Pinpoint the cell where the given text exists, returning its (X, Y) midpoint coordinate. 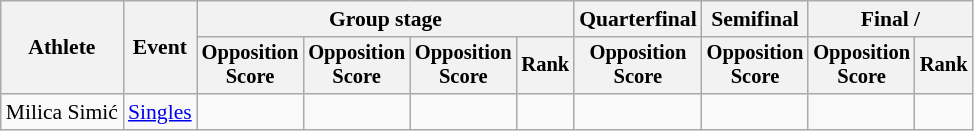
Group stage (386, 19)
Quarterfinal (638, 19)
Athlete (62, 48)
Event (160, 48)
Milica Simić (62, 112)
Semifinal (756, 19)
Singles (160, 112)
Final / (890, 19)
